Determine the (x, y) coordinate at the center of the cell enclosing the given text.  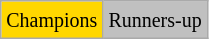
Champions (52, 20)
Runners-up (155, 20)
